From the cell containing the given text, extract its center point as (x, y) coordinate. 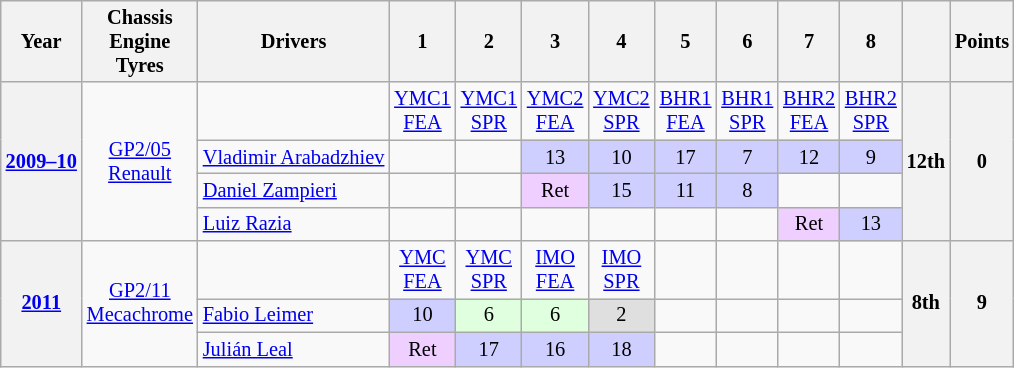
BHR2SPR (871, 111)
ChassisEngineTyres (140, 41)
BHR1SPR (747, 111)
18 (621, 349)
5 (686, 41)
Julián Leal (294, 349)
Points (982, 41)
0 (982, 162)
Vladimir Arabadzhiev (294, 157)
4 (621, 41)
2009–10 (42, 162)
YMC1FEA (422, 111)
3 (555, 41)
Drivers (294, 41)
Daniel Zampieri (294, 190)
YMC1SPR (489, 111)
YMC2SPR (621, 111)
11 (686, 190)
YMC2FEA (555, 111)
GP2/05Renault (140, 162)
16 (555, 349)
Year (42, 41)
Luiz Razia (294, 224)
Fabio Leimer (294, 315)
YMCSPR (489, 270)
BHR2FEA (809, 111)
YMCFEA (422, 270)
15 (621, 190)
12 (809, 157)
2011 (42, 304)
8th (926, 304)
BHR1FEA (686, 111)
IMOFEA (555, 270)
12th (926, 162)
1 (422, 41)
IMOSPR (621, 270)
GP2/11Mecachrome (140, 304)
